Scan for the cell matching the given text and deliver its [X, Y] coordinate at center. 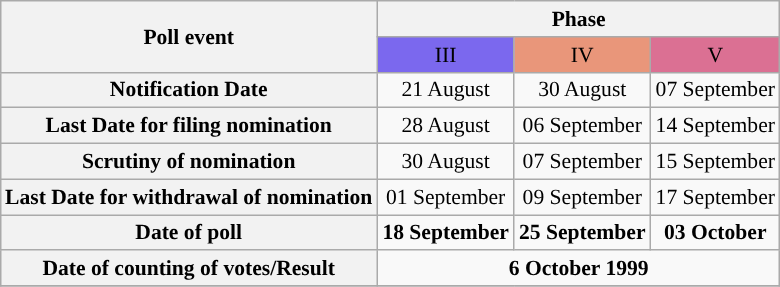
14 September [716, 126]
Last Date for withdrawal of nomination [188, 197]
06 September [582, 126]
Phase [578, 19]
III [446, 54]
Date of poll [188, 232]
18 September [446, 232]
V [716, 54]
6 October 1999 [578, 268]
Scrutiny of nomination [188, 161]
17 September [716, 197]
IV [582, 54]
21 August [446, 90]
Date of counting of votes/Result [188, 268]
03 October [716, 232]
15 September [716, 161]
25 September [582, 232]
28 August [446, 126]
Poll event [188, 36]
Last Date for filing nomination [188, 126]
01 September [446, 197]
09 September [582, 197]
Notification Date [188, 90]
